Capture the cell that displays the provided text and extract its (X, Y) central coordinate. 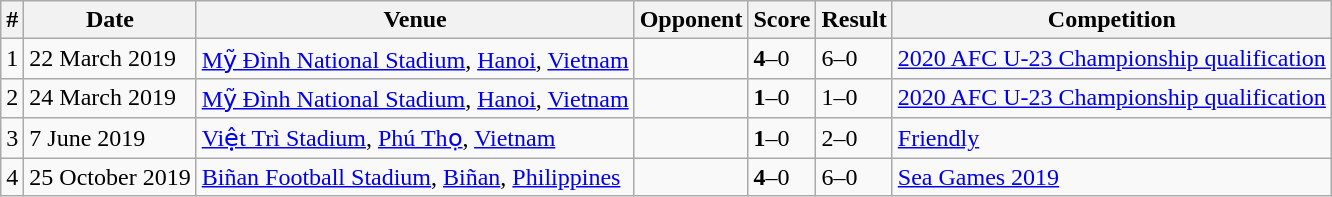
Venue (415, 20)
3 (12, 138)
7 June 2019 (110, 138)
1 (12, 59)
2 (12, 98)
Date (110, 20)
Biñan Football Stadium, Biñan, Philippines (415, 177)
25 October 2019 (110, 177)
Friendly (1112, 138)
Competition (1112, 20)
Score (782, 20)
Opponent (691, 20)
24 March 2019 (110, 98)
2–0 (854, 138)
Result (854, 20)
22 March 2019 (110, 59)
Sea Games 2019 (1112, 177)
Việt Trì Stadium, Phú Thọ, Vietnam (415, 138)
# (12, 20)
4 (12, 177)
